Output the (x, y) coordinate of the center of the cell containing the given text.  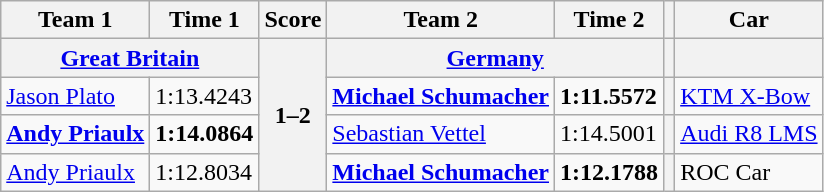
1:14.5001 (610, 134)
1:11.5572 (610, 96)
KTM X-Bow (749, 96)
Audi R8 LMS (749, 134)
Team 1 (76, 20)
ROC Car (749, 172)
Car (749, 20)
Score (293, 20)
1:13.4243 (204, 96)
Team 2 (441, 20)
Jason Plato (76, 96)
Great Britain (130, 58)
Germany (496, 58)
1:14.0864 (204, 134)
1–2 (293, 115)
Time 1 (204, 20)
1:12.1788 (610, 172)
1:12.8034 (204, 172)
Time 2 (610, 20)
Sebastian Vettel (441, 134)
